From the cell containing the given text, extract its center point as [x, y] coordinate. 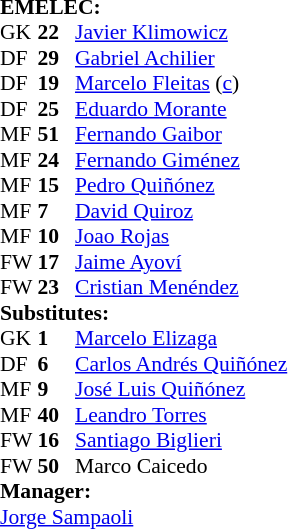
Jaime Ayoví [181, 262]
17 [57, 262]
7 [57, 211]
Fernando Gaibor [181, 135]
Carlos Andrés Quiñónez [181, 364]
Santiago Biglieri [181, 441]
Substitutes: [144, 313]
Marcelo Elizaga [181, 339]
16 [57, 441]
Joao Rojas [181, 237]
Manager: [144, 491]
Eduardo Morante [181, 109]
José Luis Quiñónez [181, 389]
Pedro Quiñónez [181, 185]
50 [57, 466]
15 [57, 185]
1 [57, 339]
19 [57, 83]
Cristian Menéndez [181, 287]
29 [57, 58]
9 [57, 389]
23 [57, 287]
Leandro Torres [181, 415]
25 [57, 109]
6 [57, 364]
Fernando Giménez [181, 160]
22 [57, 33]
David Quiroz [181, 211]
51 [57, 135]
Javier Klimowicz [181, 33]
24 [57, 160]
40 [57, 415]
10 [57, 237]
Marco Caicedo [181, 466]
Gabriel Achilier [181, 58]
Marcelo Fleitas (c) [181, 83]
